Provide the (x, y) coordinate of the cell's center where the given text is located.  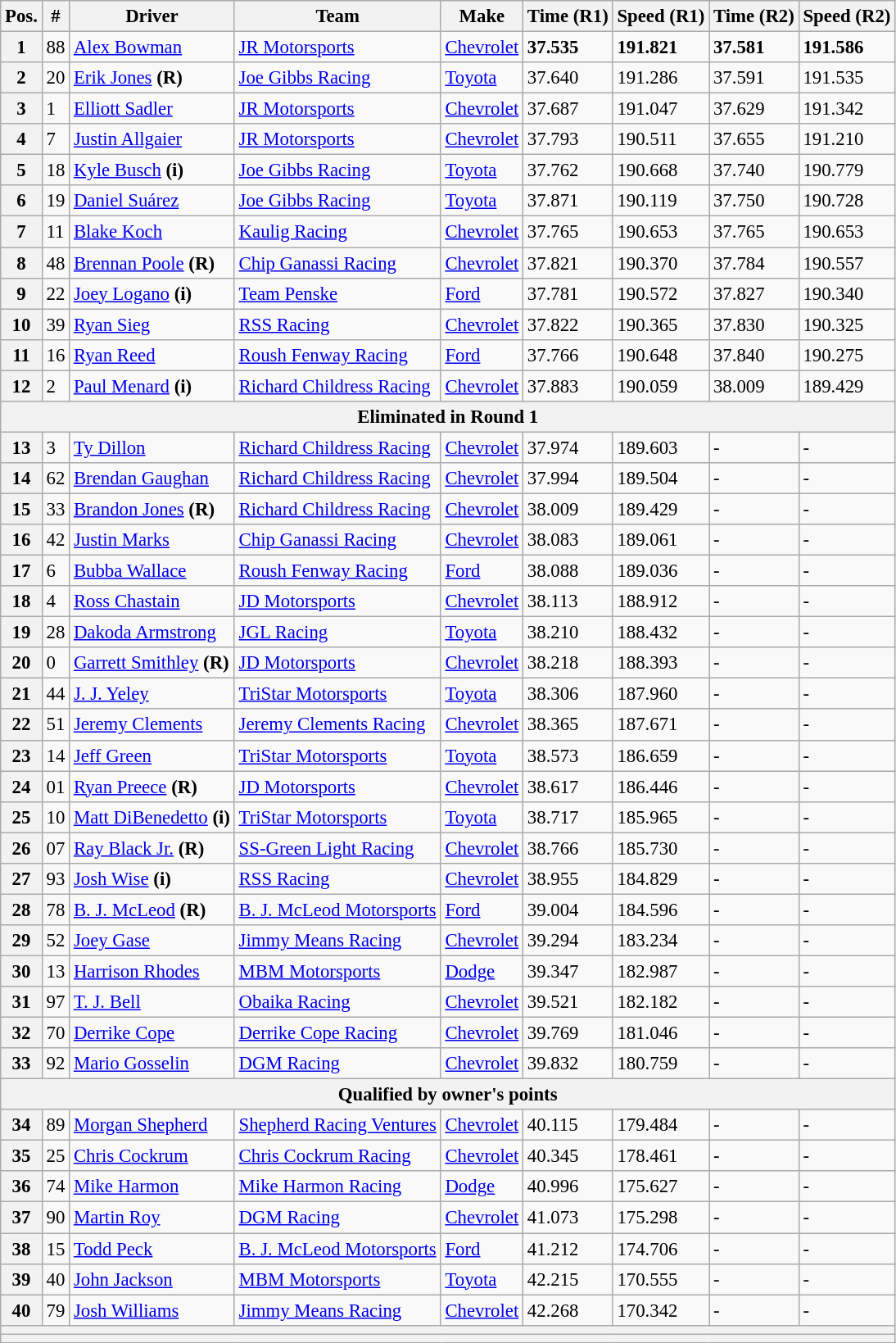
180.759 (661, 1064)
Brendan Gaughan (152, 479)
187.960 (661, 694)
89 (56, 1125)
41.212 (568, 1249)
190.728 (847, 201)
38.573 (568, 755)
Speed (R1) (661, 16)
37.740 (754, 170)
186.446 (661, 787)
29 (21, 941)
190.325 (847, 324)
189.504 (661, 479)
37.883 (568, 386)
35 (21, 1156)
188.432 (661, 633)
John Jackson (152, 1279)
191.286 (661, 78)
97 (56, 1002)
39.004 (568, 910)
38.717 (568, 817)
182.182 (661, 1002)
37.830 (754, 324)
Joey Logano (i) (152, 293)
Brandon Jones (R) (152, 509)
Ray Black Jr. (R) (152, 848)
37.640 (568, 78)
42 (56, 540)
Daniel Suárez (152, 201)
170.555 (661, 1279)
Team (337, 16)
190.340 (847, 293)
Jeremy Clements Racing (337, 725)
Qualified by owner's points (448, 1095)
27 (21, 879)
93 (56, 879)
38.113 (568, 601)
Mario Gosselin (152, 1064)
Bubba Wallace (152, 571)
Justin Marks (152, 540)
42.215 (568, 1279)
Alex Bowman (152, 48)
79 (56, 1310)
88 (56, 48)
37.827 (754, 293)
38.218 (568, 663)
70 (56, 1033)
SS-Green Light Racing (337, 848)
37 (21, 1218)
90 (56, 1218)
188.393 (661, 663)
190.119 (661, 201)
184.829 (661, 879)
Chris Cockrum (152, 1156)
# (56, 16)
Ryan Sieg (152, 324)
181.046 (661, 1033)
Driver (152, 16)
191.586 (847, 48)
17 (21, 571)
Joey Gase (152, 941)
38.617 (568, 787)
5 (21, 170)
38.766 (568, 848)
32 (21, 1033)
44 (56, 694)
Ty Dillon (152, 447)
40.115 (568, 1125)
9 (21, 293)
191.047 (661, 109)
170.342 (661, 1310)
23 (21, 755)
Paul Menard (i) (152, 386)
Josh Wise (i) (152, 879)
37.687 (568, 109)
190.648 (661, 355)
Harrison Rhodes (152, 971)
37.766 (568, 355)
190.572 (661, 293)
186.659 (661, 755)
Josh Williams (152, 1310)
41.073 (568, 1218)
37.821 (568, 263)
175.298 (661, 1218)
37.581 (754, 48)
183.234 (661, 941)
01 (56, 787)
Ross Chastain (152, 601)
38.306 (568, 694)
30 (21, 971)
39.769 (568, 1033)
Jeremy Clements (152, 725)
36 (21, 1187)
74 (56, 1187)
J. J. Yeley (152, 694)
182.987 (661, 971)
78 (56, 910)
Todd Peck (152, 1249)
39.832 (568, 1064)
Kaulig Racing (337, 232)
37.750 (754, 201)
37.535 (568, 48)
38.955 (568, 879)
37.822 (568, 324)
Kyle Busch (i) (152, 170)
190.059 (661, 386)
Chris Cockrum Racing (337, 1156)
Pos. (21, 16)
37.840 (754, 355)
Derrike Cope (152, 1033)
JGL Racing (337, 633)
Make (482, 16)
21 (21, 694)
Martin Roy (152, 1218)
189.061 (661, 540)
178.461 (661, 1156)
190.557 (847, 263)
Jeff Green (152, 755)
26 (21, 848)
Obaika Racing (337, 1002)
Eliminated in Round 1 (448, 417)
188.912 (661, 601)
175.627 (661, 1187)
190.779 (847, 170)
Derrike Cope Racing (337, 1033)
39.521 (568, 1002)
24 (21, 787)
37.629 (754, 109)
Matt DiBenedetto (i) (152, 817)
37.591 (754, 78)
174.706 (661, 1249)
92 (56, 1064)
42.268 (568, 1310)
40.996 (568, 1187)
37.655 (754, 139)
190.511 (661, 139)
38.210 (568, 633)
187.671 (661, 725)
40.345 (568, 1156)
Time (R1) (568, 16)
Garrett Smithley (R) (152, 663)
179.484 (661, 1125)
191.535 (847, 78)
37.994 (568, 479)
38.083 (568, 540)
185.965 (661, 817)
Team Penske (337, 293)
191.210 (847, 139)
T. J. Bell (152, 1002)
190.365 (661, 324)
191.821 (661, 48)
Brennan Poole (R) (152, 263)
190.370 (661, 263)
Mike Harmon (152, 1187)
189.603 (661, 447)
62 (56, 479)
190.668 (661, 170)
Dakoda Armstrong (152, 633)
Mike Harmon Racing (337, 1187)
Speed (R2) (847, 16)
51 (56, 725)
189.036 (661, 571)
185.730 (661, 848)
38.365 (568, 725)
37.762 (568, 170)
37.793 (568, 139)
184.596 (661, 910)
191.342 (847, 109)
39.347 (568, 971)
39.294 (568, 941)
Erik Jones (R) (152, 78)
37.784 (754, 263)
B. J. McLeod (R) (152, 910)
Morgan Shepherd (152, 1125)
31 (21, 1002)
0 (56, 663)
Elliott Sadler (152, 109)
Shepherd Racing Ventures (337, 1125)
190.275 (847, 355)
Ryan Preece (R) (152, 787)
Blake Koch (152, 232)
Ryan Reed (152, 355)
37.974 (568, 447)
38 (21, 1249)
37.871 (568, 201)
Time (R2) (754, 16)
52 (56, 941)
8 (21, 263)
12 (21, 386)
37.781 (568, 293)
34 (21, 1125)
48 (56, 263)
38.088 (568, 571)
Justin Allgaier (152, 139)
07 (56, 848)
